Output the [x, y] coordinate of the center of the cell containing the given text.  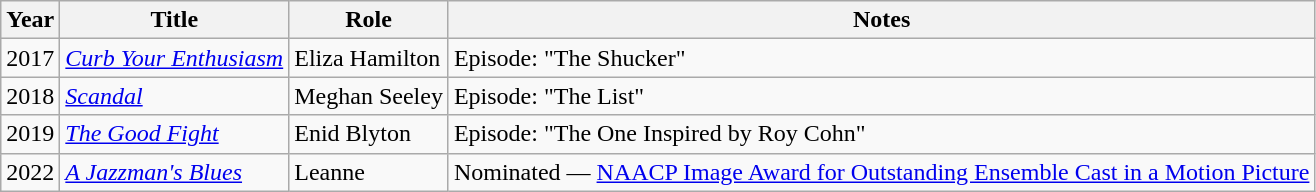
Curb Your Enthusiasm [174, 58]
Eliza Hamilton [369, 58]
Enid Blyton [369, 134]
A Jazzman's Blues [174, 172]
2018 [30, 96]
2019 [30, 134]
Episode: "The List" [882, 96]
Meghan Seeley [369, 96]
Title [174, 20]
Episode: "The Shucker" [882, 58]
Nominated — NAACP Image Award for Outstanding Ensemble Cast in a Motion Picture [882, 172]
Leanne [369, 172]
2022 [30, 172]
Year [30, 20]
2017 [30, 58]
The Good Fight [174, 134]
Notes [882, 20]
Episode: "The One Inspired by Roy Cohn" [882, 134]
Scandal [174, 96]
Role [369, 20]
